Scan for the cell matching the given text and deliver its [X, Y] coordinate at center. 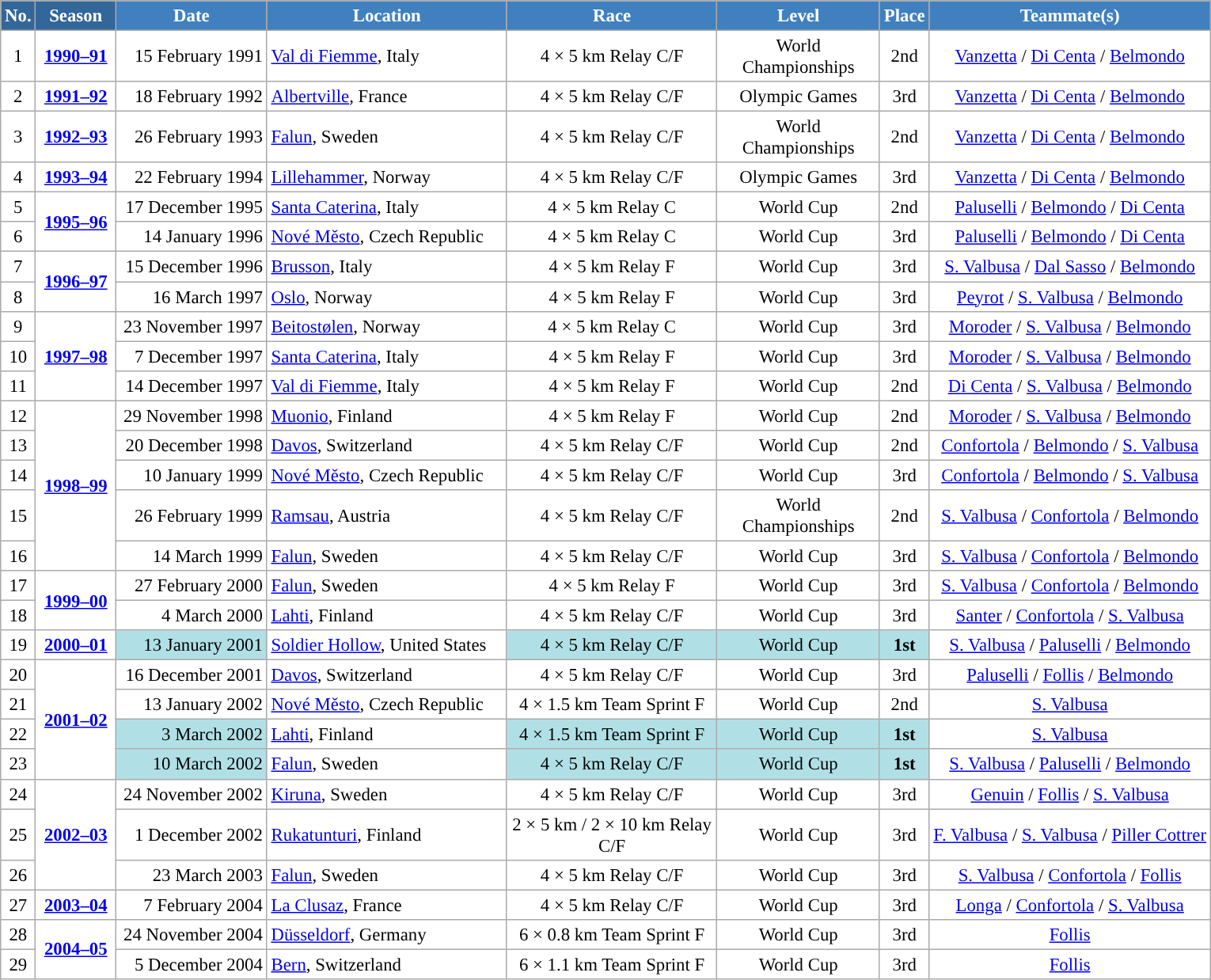
9 [18, 326]
6 × 1.1 km Team Sprint F [612, 964]
2003–04 [76, 905]
23 November 1997 [192, 326]
7 December 1997 [192, 356]
7 [18, 267]
26 February 1993 [192, 138]
1997–98 [76, 356]
1996–97 [76, 282]
3 March 2002 [192, 735]
18 February 1992 [192, 97]
Oslo, Norway [386, 297]
15 December 1996 [192, 267]
26 [18, 875]
20 [18, 675]
28 [18, 935]
3 [18, 138]
1991–92 [76, 97]
27 [18, 905]
24 November 2004 [192, 935]
1990–91 [76, 57]
2002–03 [76, 834]
14 January 1996 [192, 237]
Season [76, 16]
Rukatunturi, Finland [386, 834]
10 [18, 356]
S. Valbusa / Dal Sasso / Belmondo [1070, 267]
20 December 1998 [192, 446]
29 [18, 964]
1 December 2002 [192, 834]
Soldier Hollow, United States [386, 645]
1993–94 [76, 177]
Santer / Confortola / S. Valbusa [1070, 616]
2000–01 [76, 645]
Teammate(s) [1070, 16]
Peyrot / S. Valbusa / Belmondo [1070, 297]
Date [192, 16]
Genuin / Follis / S. Valbusa [1070, 794]
1992–93 [76, 138]
Brusson, Italy [386, 267]
1999–00 [76, 600]
24 [18, 794]
S. Valbusa / Confortola / Follis [1070, 875]
Di Centa / S. Valbusa / Belmondo [1070, 386]
1998–99 [76, 486]
14 [18, 475]
2001–02 [76, 720]
13 January 2001 [192, 645]
2 [18, 97]
29 November 1998 [192, 416]
16 December 2001 [192, 675]
22 February 1994 [192, 177]
21 [18, 705]
25 [18, 834]
5 December 2004 [192, 964]
1 [18, 57]
Lillehammer, Norway [386, 177]
Düsseldorf, Germany [386, 935]
27 February 2000 [192, 586]
17 December 1995 [192, 207]
18 [18, 616]
No. [18, 16]
Kiruna, Sweden [386, 794]
Location [386, 16]
F. Valbusa / S. Valbusa / Piller Cottrer [1070, 834]
15 February 1991 [192, 57]
12 [18, 416]
23 [18, 765]
Longa / Confortola / S. Valbusa [1070, 905]
4 [18, 177]
13 January 2002 [192, 705]
11 [18, 386]
17 [18, 586]
16 [18, 556]
19 [18, 645]
24 November 2002 [192, 794]
Muonio, Finland [386, 416]
10 March 2002 [192, 765]
16 March 1997 [192, 297]
15 [18, 516]
1995–96 [76, 222]
26 February 1999 [192, 516]
14 December 1997 [192, 386]
5 [18, 207]
10 January 1999 [192, 475]
Place [904, 16]
22 [18, 735]
Level [799, 16]
23 March 2003 [192, 875]
Race [612, 16]
4 March 2000 [192, 616]
Beitostølen, Norway [386, 326]
2 × 5 km / 2 × 10 km Relay C/F [612, 834]
13 [18, 446]
La Clusaz, France [386, 905]
Albertville, France [386, 97]
Bern, Switzerland [386, 964]
Ramsau, Austria [386, 516]
2004–05 [76, 950]
7 February 2004 [192, 905]
6 [18, 237]
Paluselli / Follis / Belmondo [1070, 675]
8 [18, 297]
6 × 0.8 km Team Sprint F [612, 935]
14 March 1999 [192, 556]
